From the cell containing the given text, extract its center point as [X, Y] coordinate. 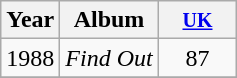
Find Out [109, 58]
Year [30, 20]
87 [198, 58]
UK [198, 20]
1988 [30, 58]
Album [109, 20]
